For the text-containing cell, return its midpoint in (X, Y) coordinate format. 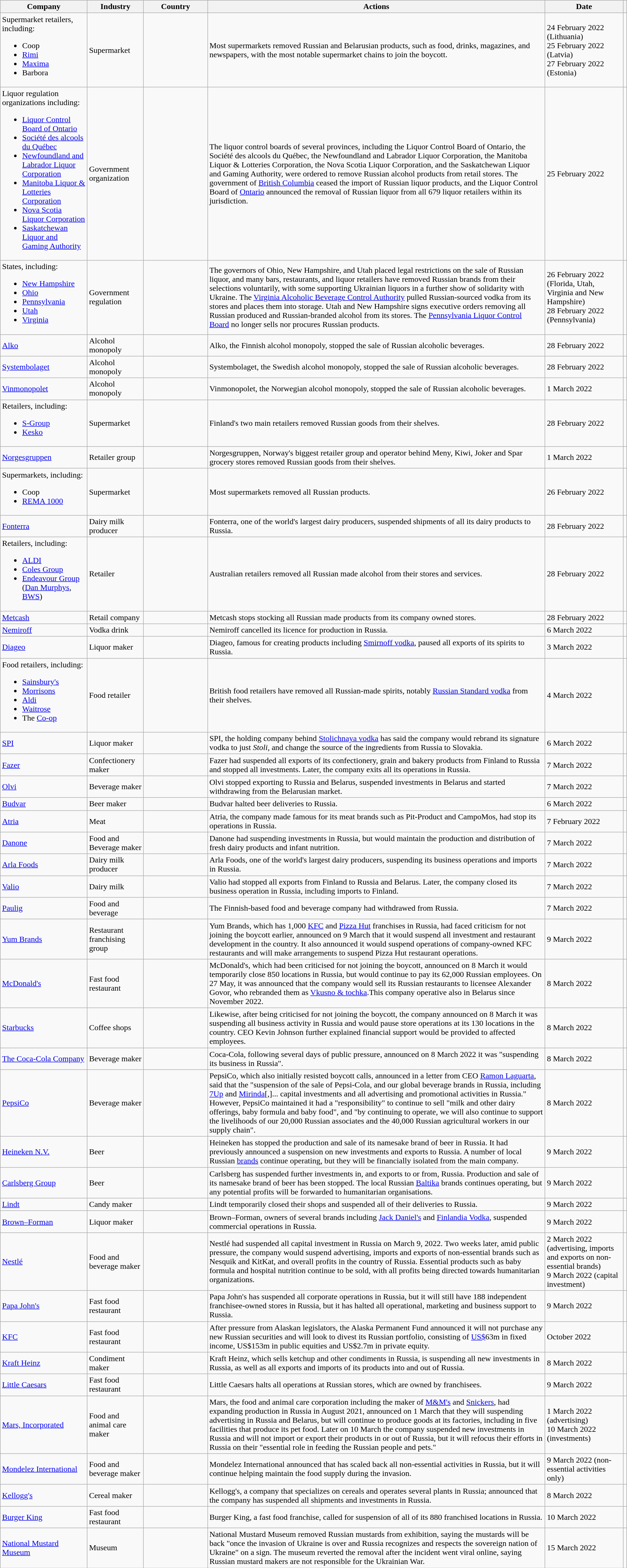
Olvi stopped exporting to Russia and Belarus, suspended investments in Belarus and started withdrawing from the Belarusian market. (376, 787)
10 March 2022 (584, 1517)
Arla Foods (44, 865)
Museum (115, 1548)
2 March 2022 (advertising, imports and exports on non-essential brands) 9 March 2022 (capital investment) (584, 1262)
Vodka drink (115, 630)
Vinmonopolet, the Norwegian alcohol monopoly, stopped the sale of Russian alcoholic beverages. (376, 389)
3 March 2022 (584, 647)
Danone had suspending investments in Russia, but would maintain the production and distribution of fresh dairy products and infant nutrition. (376, 843)
Nemiroff cancelled its licence for production in Russia. (376, 630)
Vinmonopolet (44, 389)
Valio (44, 886)
Most supermarkets removed all Russian products. (376, 492)
Supermarkets, including:CoopREMA 1000 (44, 492)
Mondelez International (44, 1469)
Nestlé (44, 1262)
Burger King (44, 1517)
Brown–Forman (44, 1222)
Metcash (44, 617)
Diageo (44, 647)
Systembolaget (44, 367)
Lindt (44, 1205)
Little Caesars (44, 1385)
1 March 2022 (advertising) 10 March 2022 (investments) (584, 1424)
Norgesgruppen (44, 457)
7 February 2022 (584, 821)
Finland's two main retailers removed Russian goods from their shelves. (376, 423)
26 February 2022 (Florida, Utah, Virginia and New Hampshire) 28 February 2022 (Pennsylvania) (584, 297)
Alko (44, 345)
26 February 2022 (584, 492)
Food and animal care maker (115, 1424)
KFC (44, 1337)
Fonterra, one of the world's largest dairy producers, suspended shipments of all its dairy products to Russia. (376, 526)
Systembolaget, the Swedish alcohol monopoly, stopped the sale of Russian alcoholic beverages. (376, 367)
Candy maker (115, 1205)
Food and Beverage maker (115, 843)
4 March 2022 (584, 695)
Fazer (44, 765)
Atria, the company made famous for its meat brands such as Pit-Product and CampoMos, had stop its operations in Russia. (376, 821)
Dairy milk (115, 886)
McDonald's (44, 983)
Diageo, famous for creating products including Smirnoff vodka, paused all exports of its spirits to Russia. (376, 647)
Olvi (44, 787)
SPI (44, 743)
Country (176, 7)
Retailer (115, 574)
Actions (376, 7)
Atria (44, 821)
Budvar (44, 804)
15 March 2022 (584, 1548)
Mars, Incorporated (44, 1424)
Supermarket retailers, including:CoopRimiMaximaBarbora (44, 50)
Paulig (44, 908)
Government organization (115, 174)
Coca-Cola, following several days of public pressure, announced on 8 March 2022 it was "suspending its business in Russia". (376, 1058)
Papa John's (44, 1306)
Lindt temporarily closed their shops and suspended all of their deliveries to Russia. (376, 1205)
Arla Foods, one of the world's largest dairy producers, suspending its business operations and imports in Russia. (376, 865)
British food retailers have removed all Russian-made spirits, notably Russian Standard vodka from their shelves. (376, 695)
Australian retailers removed all Russian made alcohol from their stores and services. (376, 574)
The Finnish-based food and beverage company had withdrawed from Russia. (376, 908)
Company (44, 7)
Industry (115, 7)
Danone (44, 843)
Fonterra (44, 526)
Burger King, a fast food franchise, called for suspension of all of its 880 franchised locations in Russia. (376, 1517)
Metcash stops stocking all Russian made products from its company owned stores. (376, 617)
October 2022 (584, 1337)
24 February 2022 (Lithuania) 25 February 2022 (Latvia) 27 February 2022 (Estonia) (584, 50)
Kraft Heinz (44, 1363)
Retailer group (115, 457)
Confectionery maker (115, 765)
Beer maker (115, 804)
Yum Brands (44, 939)
25 February 2022 (584, 174)
PepsiCo (44, 1103)
Brown–Forman, owners of several brands including Jack Daniel's and Finlandia Vodka, suspended commercial operations in Russia. (376, 1222)
Restaurant franchising group (115, 939)
Carlsberg Group (44, 1183)
Kellogg's (44, 1495)
9 March 2022 (non-essential activities only) (584, 1469)
Little Caesars halts all operations at Russian stores, which are owned by franchisees. (376, 1385)
Retailers, including:ALDIColes GroupEndeavour Group (Dan Murphys, BWS) (44, 574)
Cereal maker (115, 1495)
Condiment maker (115, 1363)
Starbucks (44, 1027)
Food retailers, including:Sainsbury'sMorrisonsAldiWaitroseThe Co-op (44, 695)
The Coca-Cola Company (44, 1058)
Government regulation (115, 297)
Coffee shops (115, 1027)
National Mustard Museum (44, 1548)
Food retailer (115, 695)
Retailers, including:S-GroupKesko (44, 423)
Meat (115, 821)
Alko, the Finnish alcohol monopoly, stopped the sale of Russian alcoholic beverages. (376, 345)
States, including:New HampshireOhioPennsylvaniaUtahVirginia (44, 297)
Food and beverage (115, 908)
Date (584, 7)
Heineken N.V. (44, 1152)
Retail company (115, 617)
Nemiroff (44, 630)
Budvar halted beer deliveries to Russia. (376, 804)
